From the cell containing the given text, extract its center point as (X, Y) coordinate. 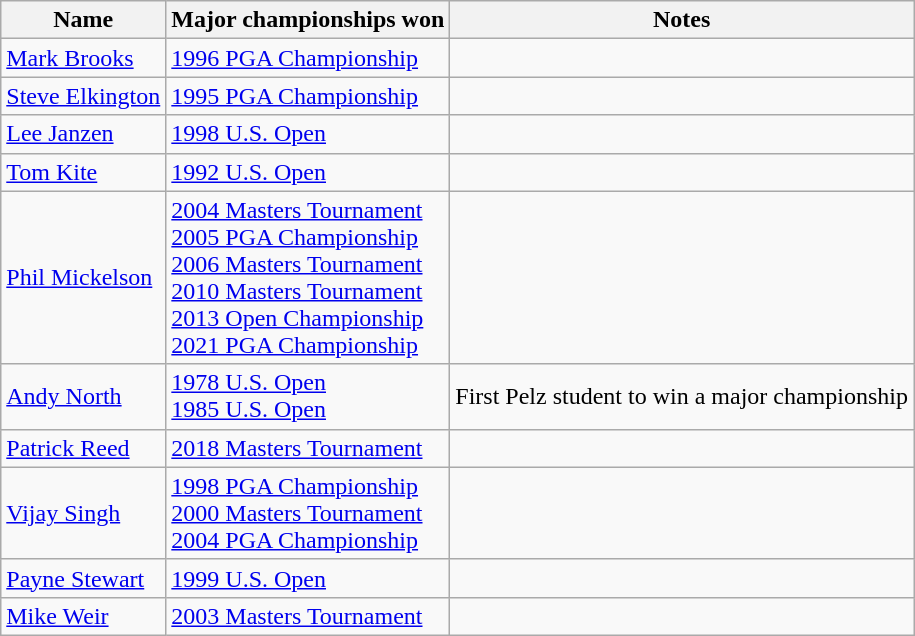
Patrick Reed (84, 448)
1999 U.S. Open (308, 578)
1998 U.S. Open (308, 134)
Payne Stewart (84, 578)
2003 Masters Tournament (308, 616)
Mark Brooks (84, 58)
First Pelz student to win a major championship (682, 396)
Major championships won (308, 20)
Lee Janzen (84, 134)
1978 U.S. Open1985 U.S. Open (308, 396)
Notes (682, 20)
1996 PGA Championship (308, 58)
Mike Weir (84, 616)
Andy North (84, 396)
2004 Masters Tournament2005 PGA Championship2006 Masters Tournament2010 Masters Tournament2013 Open Championship2021 PGA Championship (308, 278)
Vijay Singh (84, 513)
Phil Mickelson (84, 278)
Steve Elkington (84, 96)
1998 PGA Championship2000 Masters Tournament2004 PGA Championship (308, 513)
Name (84, 20)
Tom Kite (84, 172)
1995 PGA Championship (308, 96)
1992 U.S. Open (308, 172)
2018 Masters Tournament (308, 448)
